Determine the (X, Y) coordinate at the center of the cell enclosing the given text.  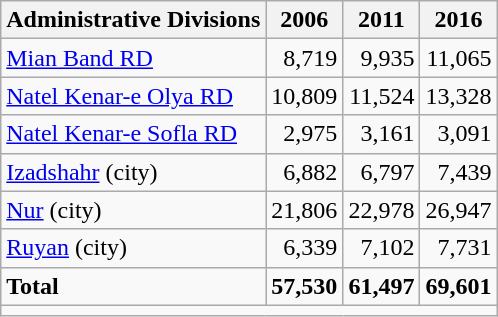
3,091 (458, 134)
26,947 (458, 210)
7,439 (458, 172)
57,530 (304, 286)
6,882 (304, 172)
Mian Band RD (134, 58)
6,797 (382, 172)
Nur (city) (134, 210)
Izadshahr (city) (134, 172)
13,328 (458, 96)
2011 (382, 20)
69,601 (458, 286)
8,719 (304, 58)
61,497 (382, 286)
Natel Kenar-e Olya RD (134, 96)
Total (134, 286)
Administrative Divisions (134, 20)
22,978 (382, 210)
11,065 (458, 58)
21,806 (304, 210)
7,731 (458, 248)
Ruyan (city) (134, 248)
11,524 (382, 96)
Natel Kenar-e Sofla RD (134, 134)
6,339 (304, 248)
7,102 (382, 248)
3,161 (382, 134)
9,935 (382, 58)
10,809 (304, 96)
2,975 (304, 134)
2016 (458, 20)
2006 (304, 20)
